Capture the cell that displays the provided text and extract its [x, y] central coordinate. 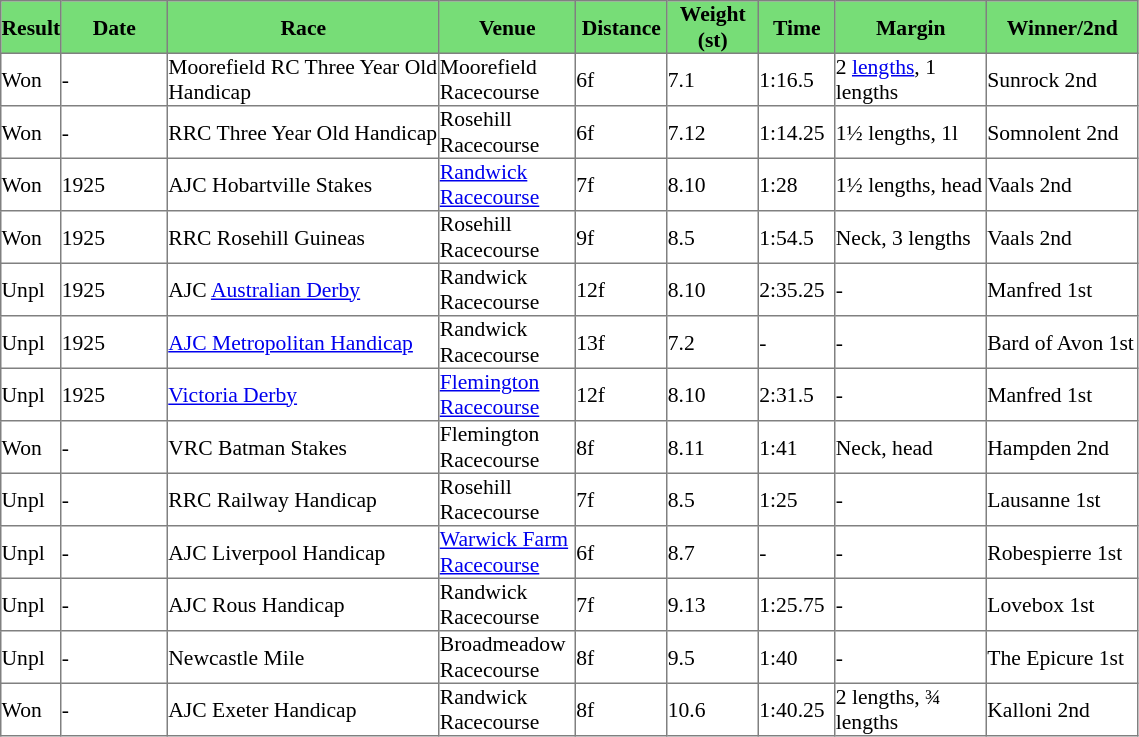
Somnolent 2nd [1063, 132]
Newcastle Mile [304, 657]
Lausanne 1st [1063, 499]
Result [31, 27]
Margin [911, 27]
9f [622, 237]
Victoria Derby [304, 394]
Venue [507, 27]
Hampden 2nd [1063, 447]
7.1 [713, 79]
Neck, head [911, 447]
Sunrock 2nd [1063, 79]
8.11 [713, 447]
RRC Three Year Old Handicap [304, 132]
8.7 [713, 552]
Kalloni 2nd [1063, 709]
The Epicure 1st [1063, 657]
Weight (st) [713, 27]
Race [304, 27]
1:16.5 [797, 79]
AJC Rous Handicap [304, 604]
Broadmeadow Racecourse [507, 657]
7.12 [713, 132]
Moorefield RC Three Year Old Handicap [304, 79]
1:40 [797, 657]
10.6 [713, 709]
1½ lengths, head [911, 184]
13f [622, 342]
Robespierre 1st [1063, 552]
Neck, 3 lengths [911, 237]
Warwick Farm Racecourse [507, 552]
1:54.5 [797, 237]
2 lengths, ¾ lengths [911, 709]
9.13 [713, 604]
VRC Batman Stakes [304, 447]
AJC Exeter Handicap [304, 709]
AJC Metropolitan Handicap [304, 342]
2 lengths, 1 lengths [911, 79]
AJC Hobartville Stakes [304, 184]
RRC Rosehill Guineas [304, 237]
1:25 [797, 499]
1:25.75 [797, 604]
1:28 [797, 184]
1:40.25 [797, 709]
2:35.25 [797, 289]
9.5 [713, 657]
1:41 [797, 447]
Winner/2nd [1063, 27]
Time [797, 27]
Date [114, 27]
1½ lengths, 1l [911, 132]
7.2 [713, 342]
Distance [622, 27]
AJC Liverpool Handicap [304, 552]
Lovebox 1st [1063, 604]
Moorefield Racecourse [507, 79]
RRC Railway Handicap [304, 499]
Bard of Avon 1st [1063, 342]
AJC Australian Derby [304, 289]
2:31.5 [797, 394]
1:14.25 [797, 132]
